Pinpoint the cell where the given text exists, returning its (x, y) midpoint coordinate. 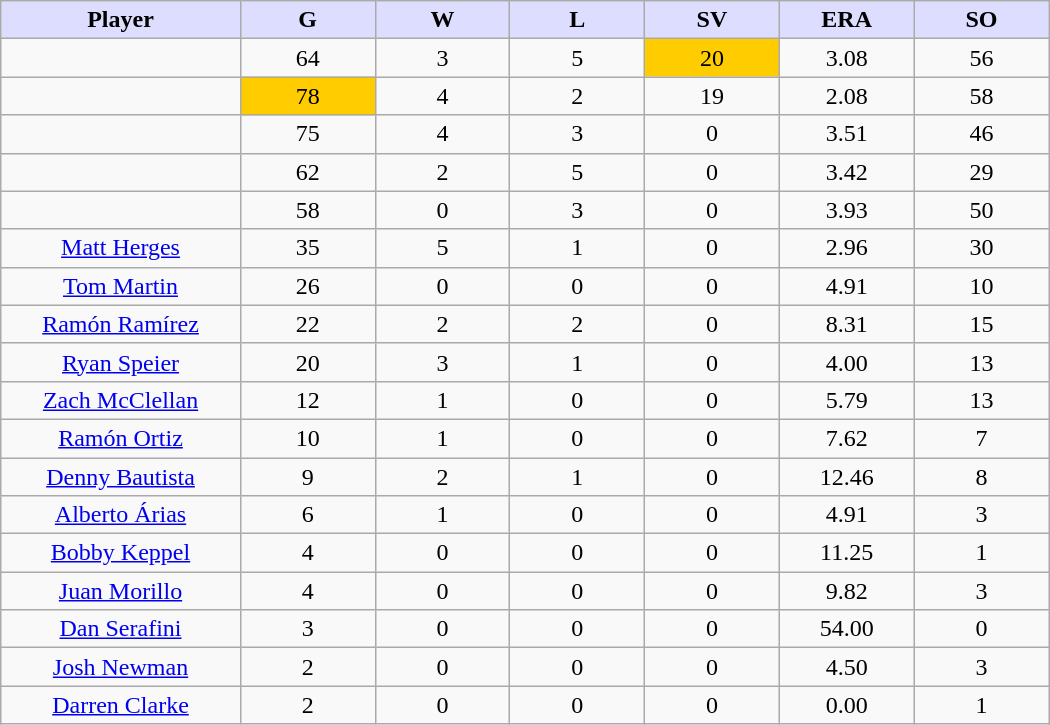
5.79 (846, 400)
Bobby Keppel (121, 553)
12 (308, 400)
8 (982, 477)
Darren Clarke (121, 705)
Ryan Speier (121, 362)
Alberto Árias (121, 515)
64 (308, 58)
29 (982, 172)
30 (982, 248)
Matt Herges (121, 248)
62 (308, 172)
SO (982, 20)
7.62 (846, 438)
SV (712, 20)
6 (308, 515)
12.46 (846, 477)
54.00 (846, 629)
3.93 (846, 210)
Player (121, 20)
2.08 (846, 96)
W (442, 20)
4.00 (846, 362)
3.42 (846, 172)
0.00 (846, 705)
8.31 (846, 324)
7 (982, 438)
26 (308, 286)
Juan Morillo (121, 591)
Denny Bautista (121, 477)
50 (982, 210)
Tom Martin (121, 286)
Zach McClellan (121, 400)
2.96 (846, 248)
L (578, 20)
4.50 (846, 667)
46 (982, 134)
19 (712, 96)
Dan Serafini (121, 629)
78 (308, 96)
22 (308, 324)
3.08 (846, 58)
Ramón Ramírez (121, 324)
9.82 (846, 591)
Josh Newman (121, 667)
G (308, 20)
ERA (846, 20)
Ramón Ortiz (121, 438)
9 (308, 477)
3.51 (846, 134)
75 (308, 134)
15 (982, 324)
11.25 (846, 553)
35 (308, 248)
56 (982, 58)
